Pinpoint the cell where the given text exists, returning its [x, y] midpoint coordinate. 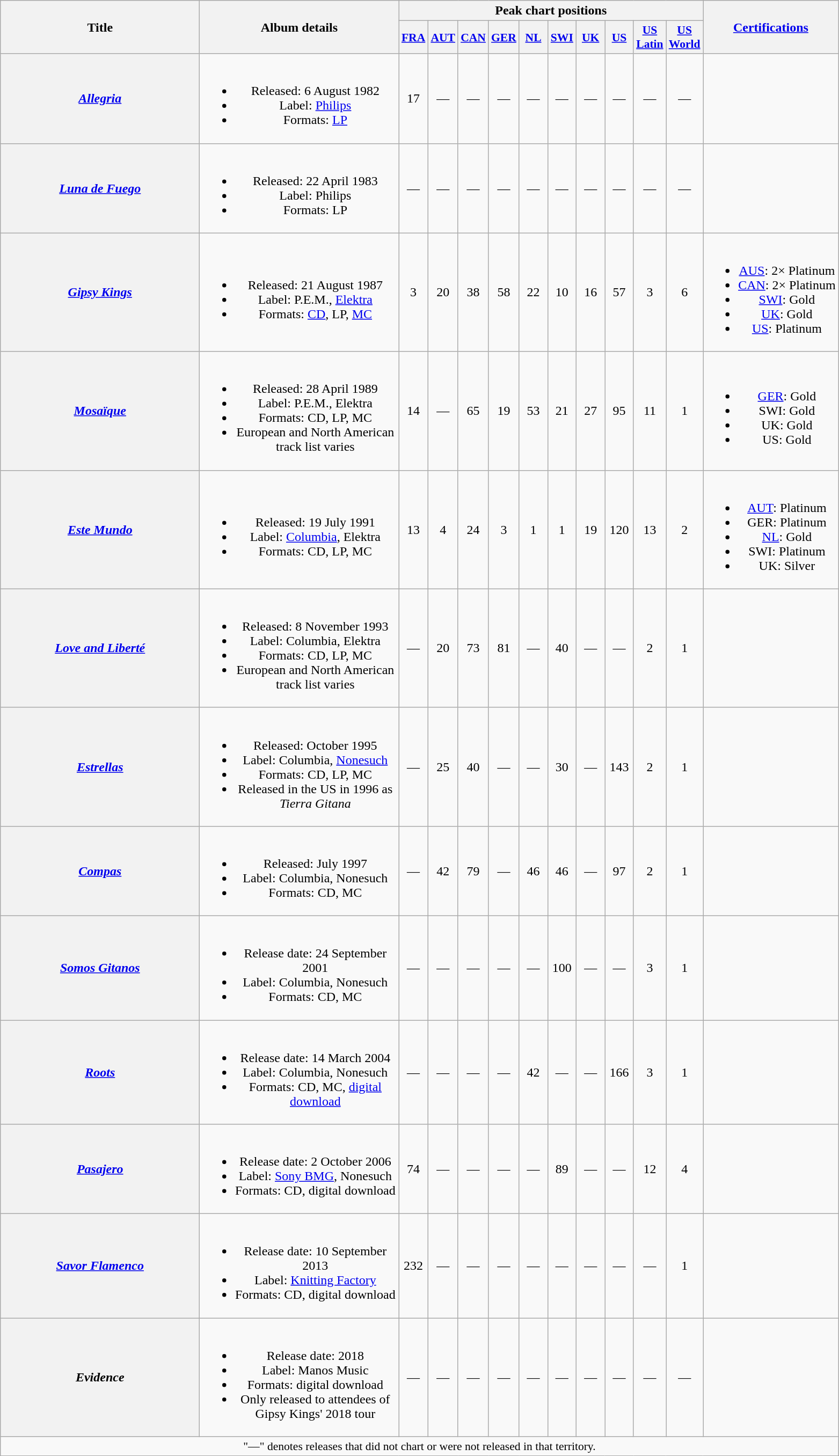
SWI [561, 38]
Gipsy Kings [100, 292]
Savor Flamenco [100, 1266]
12 [650, 1169]
81 [504, 648]
Released: 21 August 1987Label: P.E.M., ElektraFormats: CD, LP, MC [300, 292]
166 [619, 1072]
57 [619, 292]
30 [561, 766]
65 [473, 411]
Released: 28 April 1989Label: P.E.M., ElektraFormats: CD, LP, MCEuropean and North American track list varies [300, 411]
Title [100, 27]
25 [443, 766]
10 [561, 292]
US World [685, 38]
CAN [473, 38]
Evidence [100, 1377]
NL [534, 38]
Album details [300, 27]
100 [561, 968]
Release date: 2 October 2006Label: Sony BMG, NonesuchFormats: CD, digital download [300, 1169]
Somos Gitanos [100, 968]
Release date: 2018Label: Manos MusicFormats: digital downloadOnly released to attendees of Gipsy Kings' 2018 tour [300, 1377]
89 [561, 1169]
Mosaïque [100, 411]
74 [413, 1169]
GER [504, 38]
Pasajero [100, 1169]
Luna de Fuego [100, 188]
38 [473, 292]
Compas [100, 870]
17 [413, 99]
53 [534, 411]
Released: 6 August 1982Label: PhilipsFormats: LP [300, 99]
14 [413, 411]
79 [473, 870]
95 [619, 411]
Released: July 1997Label: Columbia, NonesuchFormats: CD, MC [300, 870]
UK [590, 38]
AUS: 2× PlatinumCAN: 2× PlatinumSWI: GoldUK: GoldUS: Platinum [771, 292]
Released: 22 April 1983Label: PhilipsFormats: LP [300, 188]
Released: 19 July 1991Label: Columbia, ElektraFormats: CD, LP, MC [300, 529]
58 [504, 292]
GER: GoldSWI: GoldUK: GoldUS: Gold [771, 411]
24 [473, 529]
Peak chart positions [551, 11]
97 [619, 870]
73 [473, 648]
143 [619, 766]
FRA [413, 38]
Release date: 10 September 2013Label: Knitting FactoryFormats: CD, digital download [300, 1266]
Roots [100, 1072]
Release date: 24 September 2001Label: Columbia, NonesuchFormats: CD, MC [300, 968]
AUT [443, 38]
11 [650, 411]
US Latin [650, 38]
232 [413, 1266]
16 [590, 292]
Love and Liberté [100, 648]
27 [590, 411]
21 [561, 411]
Allegria [100, 99]
Estrellas [100, 766]
22 [534, 292]
6 [685, 292]
120 [619, 529]
Release date: 14 March 2004Label: Columbia, NonesuchFormats: CD, MC, digital download [300, 1072]
"—" denotes releases that did not chart or were not released in that territory. [420, 1446]
Certifications [771, 27]
Released: 8 November 1993Label: Columbia, ElektraFormats: CD, LP, MCEuropean and North American track list varies [300, 648]
Released: October 1995Label: Columbia, NonesuchFormats: CD, LP, MCReleased in the US in 1996 as Tierra Gitana [300, 766]
Este Mundo [100, 529]
AUT: PlatinumGER: PlatinumNL: GoldSWI: PlatinumUK: Silver [771, 529]
US [619, 38]
